Pinpoint the cell where the given text exists, returning its (x, y) midpoint coordinate. 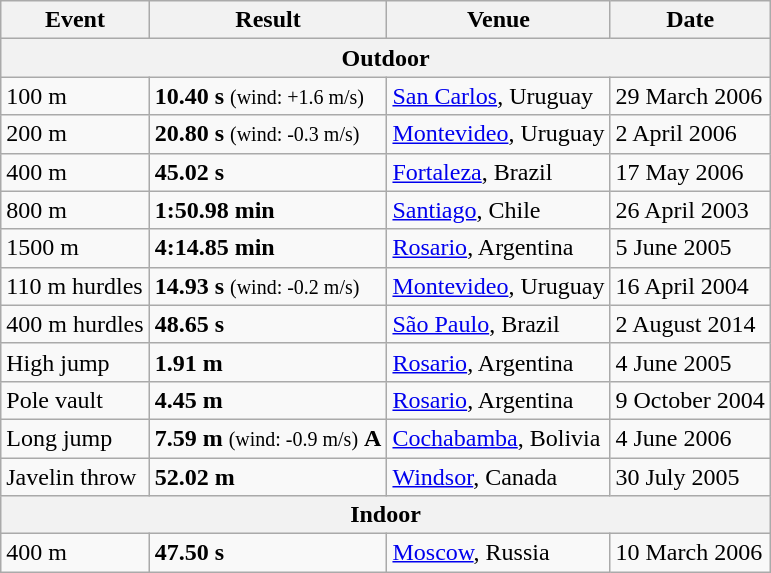
14.93 s (wind: -0.2 m/s) (268, 286)
30 July 2005 (690, 477)
110 m hurdles (75, 286)
16 April 2004 (690, 286)
7.59 m (wind: -0.9 m/s) A (268, 438)
Javelin throw (75, 477)
1500 m (75, 248)
Date (690, 20)
4.45 m (268, 400)
Outdoor (386, 58)
Result (268, 20)
100 m (75, 96)
2 August 2014 (690, 324)
20.80 s (wind: -0.3 m/s) (268, 134)
Cochabamba, Bolivia (498, 438)
45.02 s (268, 172)
29 March 2006 (690, 96)
10 March 2006 (690, 553)
Venue (498, 20)
17 May 2006 (690, 172)
Windsor, Canada (498, 477)
1.91 m (268, 362)
Fortaleza, Brazil (498, 172)
800 m (75, 210)
47.50 s (268, 553)
Long jump (75, 438)
4:14.85 min (268, 248)
1:50.98 min (268, 210)
4 June 2006 (690, 438)
2 April 2006 (690, 134)
Event (75, 20)
Santiago, Chile (498, 210)
São Paulo, Brazil (498, 324)
9 October 2004 (690, 400)
200 m (75, 134)
High jump (75, 362)
52.02 m (268, 477)
10.40 s (wind: +1.6 m/s) (268, 96)
San Carlos, Uruguay (498, 96)
Moscow, Russia (498, 553)
Pole vault (75, 400)
4 June 2005 (690, 362)
48.65 s (268, 324)
400 m hurdles (75, 324)
Indoor (386, 515)
26 April 2003 (690, 210)
5 June 2005 (690, 248)
